Return (x, y) of the center of cell containing provided text 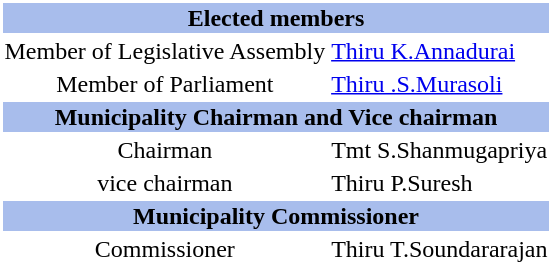
Municipality Commissioner (276, 216)
Chairman (165, 150)
Member of Legislative Assembly (165, 51)
vice chairman (165, 183)
Member of Parliament (165, 84)
Thiru K.Annadurai (440, 51)
Thiru P.Suresh (440, 183)
Thiru .S.Murasoli (440, 84)
Municipality Chairman and Vice chairman (276, 117)
Tmt S.Shanmugapriya (440, 150)
Commissioner (165, 249)
Thiru T.Soundararajan (440, 249)
Elected members (276, 18)
